Determine the [x, y] coordinate at the center of the cell enclosing the given text.  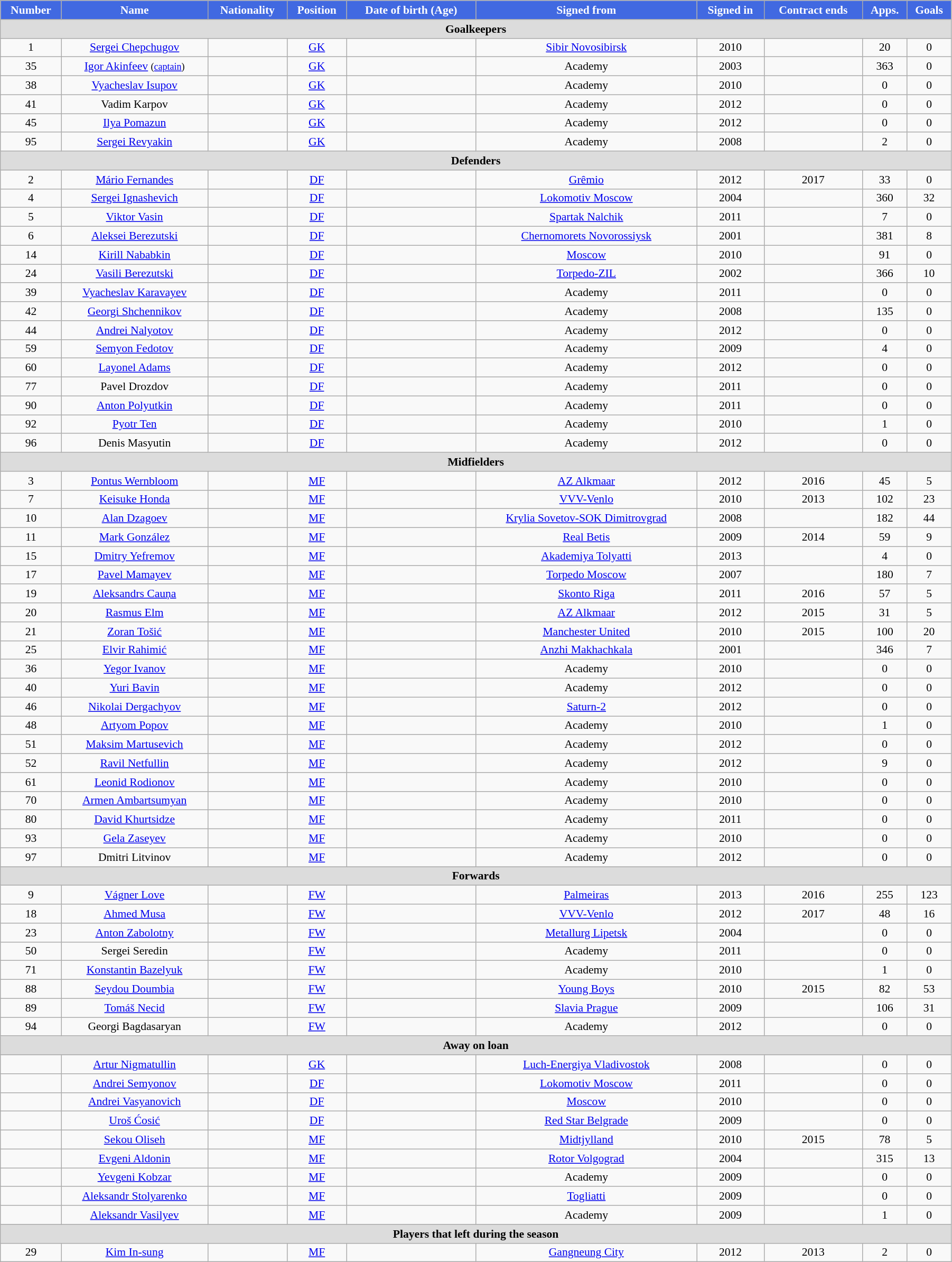
16 [929, 914]
39 [31, 293]
100 [884, 632]
Saturn-2 [586, 707]
Sergei Revyakin [134, 142]
2003 [730, 67]
25 [31, 650]
2014 [813, 537]
42 [31, 311]
Luch-Energiya Vladivostok [586, 1064]
Vasili Berezutski [134, 274]
70 [31, 801]
Pontus Wernbloom [134, 481]
Number [31, 10]
Torpedo Moscow [586, 575]
Vyacheslav Karavayev [134, 293]
95 [31, 142]
Goalkeepers [476, 29]
32 [929, 198]
19 [31, 594]
Gela Zaseyev [134, 839]
52 [31, 763]
77 [31, 387]
Rotor Volgograd [586, 1158]
Grêmio [586, 180]
Aleksei Berezutski [134, 236]
Away on loan [476, 1046]
Ravil Netfullin [134, 763]
Keisuke Honda [134, 499]
180 [884, 575]
94 [31, 1027]
46 [31, 707]
255 [884, 895]
Ahmed Musa [134, 914]
21 [31, 632]
24 [31, 274]
Sergei Ignashevich [134, 198]
Evgeni Aldonin [134, 1158]
Pavel Mamayev [134, 575]
14 [31, 255]
381 [884, 236]
Nikolai Dergachyov [134, 707]
Sergei Chepchugov [134, 48]
102 [884, 499]
Tomáš Necid [134, 1008]
51 [31, 745]
57 [884, 594]
Yevgeni Kobzar [134, 1177]
Togliatti [586, 1196]
Uroš Ćosić [134, 1121]
Dmitry Yefremov [134, 556]
Andrei Nalyotov [134, 330]
Leonid Rodionov [134, 782]
17 [31, 575]
71 [31, 970]
41 [31, 104]
97 [31, 857]
78 [884, 1140]
Defenders [476, 161]
366 [884, 274]
Goals [929, 10]
David Khurtsidze [134, 820]
Palmeiras [586, 895]
Chernomorets Novorossiysk [586, 236]
Vágner Love [134, 895]
Dmitri Litvinov [134, 857]
Sibir Novosibirsk [586, 48]
88 [31, 989]
363 [884, 67]
93 [31, 839]
Krylia Sovetov-SOK Dimitrovgrad [586, 518]
Maksim Martusevich [134, 745]
Rasmus Elm [134, 613]
Mark González [134, 537]
40 [31, 688]
35 [31, 67]
Real Betis [586, 537]
33 [884, 180]
2002 [730, 274]
Kim In-sung [134, 1252]
Contract ends [813, 10]
60 [31, 368]
Artur Nigmatullin [134, 1064]
123 [929, 895]
36 [31, 669]
38 [31, 86]
Pyotr Ten [134, 424]
90 [31, 405]
8 [929, 236]
Layonel Adams [134, 368]
Signed from [586, 10]
Viktor Vasin [134, 217]
Seydou Doumbia [134, 989]
Red Star Belgrade [586, 1121]
89 [31, 1008]
92 [31, 424]
Sergei Seredin [134, 951]
Igor Akinfeev (captain) [134, 67]
Andrei Vasyanovich [134, 1102]
80 [31, 820]
360 [884, 198]
Anton Polyutkin [134, 405]
Spartak Nalchik [586, 217]
18 [31, 914]
Kirill Nababkin [134, 255]
Akademiya Tolyatti [586, 556]
Vyacheslav Isupov [134, 86]
Konstantin Bazelyuk [134, 970]
Position [317, 10]
53 [929, 989]
Gangneung City [586, 1252]
Young Boys [586, 989]
6 [31, 236]
182 [884, 518]
2007 [730, 575]
Elvir Rahimić [134, 650]
82 [884, 989]
Yegor Ivanov [134, 669]
Metallurg Lipetsk [586, 933]
Midtjylland [586, 1140]
Georgi Bagdasaryan [134, 1027]
315 [884, 1158]
Georgi Shchennikov [134, 311]
Pavel Drozdov [134, 387]
11 [31, 537]
Torpedo-ZIL [586, 274]
Midfielders [476, 462]
91 [884, 255]
Nationality [247, 10]
Aleksandrs Cauņa [134, 594]
Signed in [730, 10]
Armen Ambartsumyan [134, 801]
Apps. [884, 10]
135 [884, 311]
Yuri Bavin [134, 688]
Anton Zabolotny [134, 933]
Andrei Semyonov [134, 1083]
50 [31, 951]
Date of birth (Age) [411, 10]
Aleksandr Vasilyev [134, 1215]
13 [929, 1158]
Ilya Pomazun [134, 123]
Forwards [476, 876]
Sekou Oliseh [134, 1140]
Players that left during the season [476, 1234]
Manchester United [586, 632]
Name [134, 10]
Slavia Prague [586, 1008]
106 [884, 1008]
61 [31, 782]
Mário Fernandes [134, 180]
Vadim Karpov [134, 104]
Artyom Popov [134, 726]
Anzhi Makhachkala [586, 650]
96 [31, 443]
15 [31, 556]
346 [884, 650]
Skonto Riga [586, 594]
Aleksandr Stolyarenko [134, 1196]
Alan Dzagoev [134, 518]
29 [31, 1252]
Zoran Tošić [134, 632]
3 [31, 481]
Denis Masyutin [134, 443]
Semyon Fedotov [134, 349]
